Scan for the cell matching the given text and deliver its (X, Y) coordinate at center. 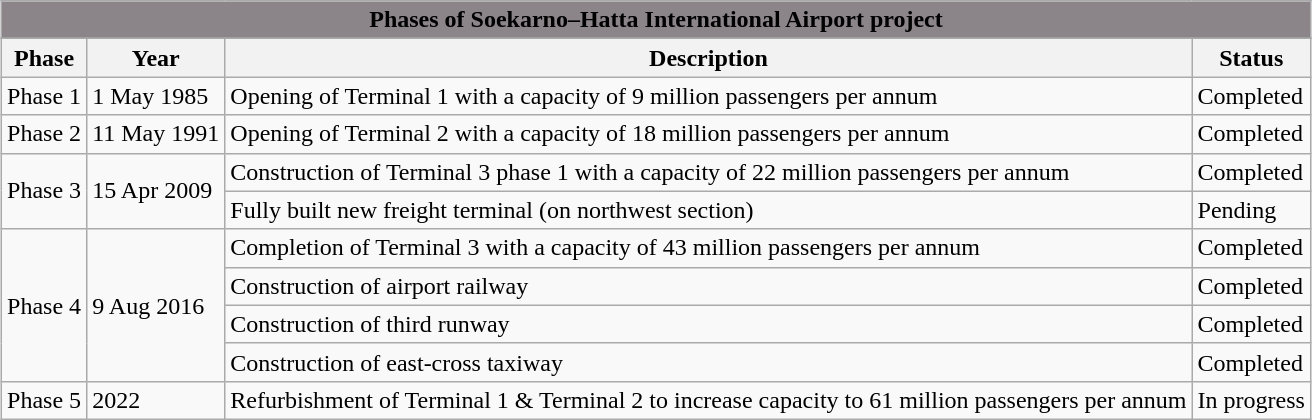
Pending (1251, 210)
Phase 5 (44, 400)
1 May 1985 (156, 96)
Phase 3 (44, 191)
Phase 4 (44, 305)
Opening of Terminal 2 with a capacity of 18 million passengers per annum (708, 134)
2022 (156, 400)
Completion of Terminal 3 with a capacity of 43 million passengers per annum (708, 248)
Construction of east-cross taxiway (708, 362)
Fully built new freight terminal (on northwest section) (708, 210)
15 Apr 2009 (156, 191)
In progress (1251, 400)
Construction of third runway (708, 324)
Refurbishment of Terminal 1 & Terminal 2 to increase capacity to 61 million passengers per annum (708, 400)
Status (1251, 58)
Year (156, 58)
Construction of Terminal 3 phase 1 with a capacity of 22 million passengers per annum (708, 172)
Construction of airport railway (708, 286)
Opening of Terminal 1 with a capacity of 9 million passengers per annum (708, 96)
Phase 1 (44, 96)
11 May 1991 (156, 134)
Phases of Soekarno–Hatta International Airport project (656, 20)
9 Aug 2016 (156, 305)
Description (708, 58)
Phase 2 (44, 134)
Phase (44, 58)
